For the text-containing cell, return its midpoint in (X, Y) coordinate format. 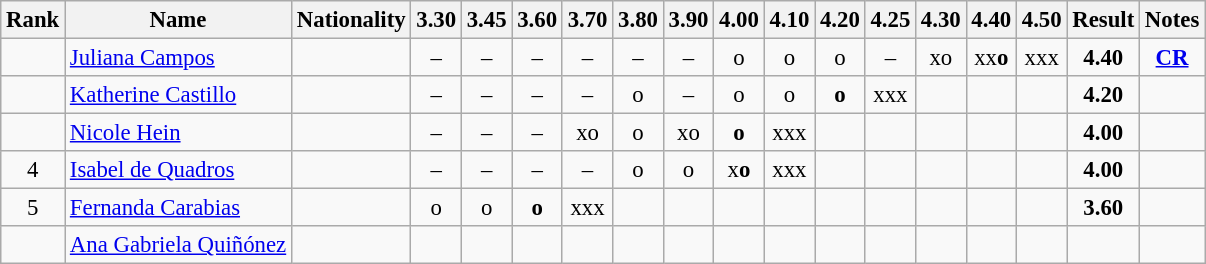
CR (1172, 58)
Nicole Hein (178, 133)
4.50 (1041, 20)
4.25 (890, 20)
Result (1104, 20)
Name (178, 20)
Rank (33, 20)
4 (33, 170)
3.30 (436, 20)
3.70 (587, 20)
Katherine Castillo (178, 95)
4.10 (789, 20)
Juliana Campos (178, 58)
Notes (1172, 20)
Ana Gabriela Quiñónez (178, 245)
xxo (991, 58)
3.80 (638, 20)
4.30 (941, 20)
3.45 (486, 20)
Fernanda Carabias (178, 208)
3.90 (688, 20)
Nationality (350, 20)
5 (33, 208)
Isabel de Quadros (178, 170)
